Output the [x, y] coordinate of the center of the cell containing the given text.  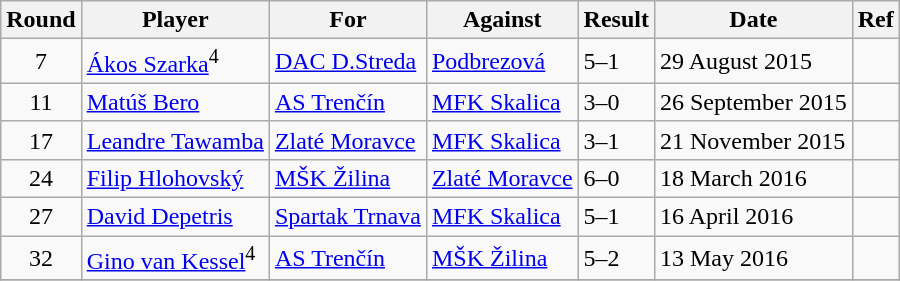
5–2 [616, 258]
32 [41, 258]
11 [41, 102]
3–1 [616, 140]
Ref [876, 20]
26 September 2015 [753, 102]
18 March 2016 [753, 178]
David Depetris [175, 217]
Against [502, 20]
29 August 2015 [753, 62]
7 [41, 62]
Leandre Tawamba [175, 140]
DAC D.Streda [348, 62]
Podbrezová [502, 62]
24 [41, 178]
Result [616, 20]
3–0 [616, 102]
Player [175, 20]
Date [753, 20]
17 [41, 140]
6–0 [616, 178]
For [348, 20]
13 May 2016 [753, 258]
Spartak Trnava [348, 217]
16 April 2016 [753, 217]
27 [41, 217]
Filip Hlohovský [175, 178]
Ákos Szarka4 [175, 62]
21 November 2015 [753, 140]
Matúš Bero [175, 102]
Round [41, 20]
Gino van Kessel4 [175, 258]
